Return [x, y] of the center of cell containing provided text 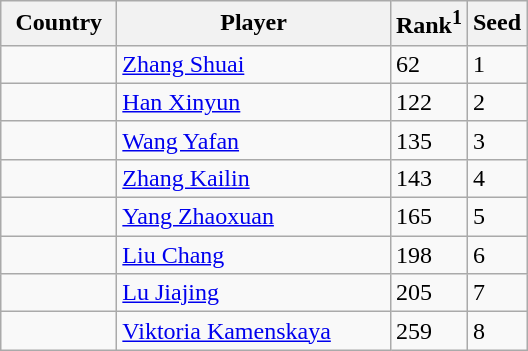
Yang Zhaoxuan [254, 217]
6 [496, 255]
1 [496, 64]
165 [428, 217]
3 [496, 140]
Lu Jiajing [254, 293]
122 [428, 102]
Liu Chang [254, 255]
2 [496, 102]
135 [428, 140]
198 [428, 255]
143 [428, 178]
Player [254, 24]
Seed [496, 24]
Viktoria Kamenskaya [254, 331]
Wang Yafan [254, 140]
Country [59, 24]
205 [428, 293]
Zhang Kailin [254, 178]
Zhang Shuai [254, 64]
5 [496, 217]
4 [496, 178]
Rank1 [428, 24]
8 [496, 331]
259 [428, 331]
7 [496, 293]
Han Xinyun [254, 102]
62 [428, 64]
